Return [X, Y] of the center of cell containing provided text 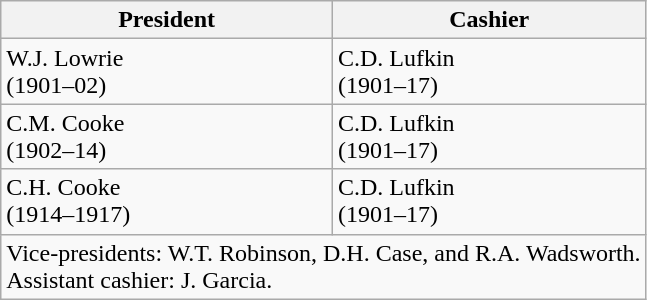
Cashier [489, 20]
C.M. Cooke(1902–14) [167, 136]
C.H. Cooke(1914–1917) [167, 202]
President [167, 20]
Vice-presidents: W.T. Robinson, D.H. Case, and R.A. Wadsworth. Assistant cashier: J. Garcia. [324, 266]
W.J. Lowrie(1901–02) [167, 72]
